Scan for the cell matching the given text and deliver its [X, Y] coordinate at center. 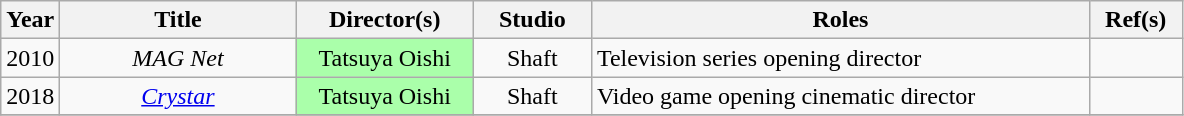
Crystar [178, 96]
Ref(s) [1136, 20]
Director(s) [384, 20]
2018 [30, 96]
2010 [30, 58]
Television series opening director [840, 58]
MAG Net [178, 58]
Video game opening cinematic director [840, 96]
Year [30, 20]
Title [178, 20]
Roles [840, 20]
Studio [532, 20]
